Identify which cell holds the provided text, then report its [x, y] central coordinate. 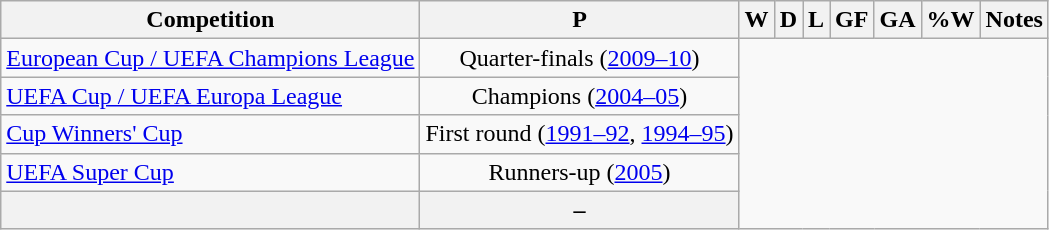
UEFA Cup / UEFA Europa League [210, 96]
D [788, 20]
GA [898, 20]
First round (1991–92, 1994–95) [580, 134]
– [580, 210]
P [580, 20]
L [816, 20]
Cup Winners' Cup [210, 134]
%W [950, 20]
Competition [210, 20]
UEFA Super Cup [210, 172]
Runners-up (2005) [580, 172]
Champions (2004–05) [580, 96]
W [756, 20]
European Cup / UEFA Champions League [210, 58]
Quarter-finals (2009–10) [580, 58]
GF [852, 20]
Notes [1014, 20]
